Detect which cell encompasses the target text, then output its (X, Y) center coordinate. 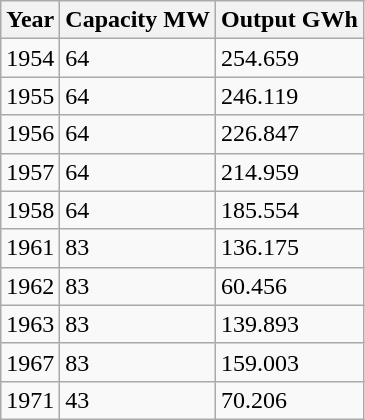
70.206 (290, 400)
226.847 (290, 134)
159.003 (290, 362)
1956 (30, 134)
1955 (30, 96)
1958 (30, 210)
1962 (30, 286)
Output GWh (290, 20)
1963 (30, 324)
43 (138, 400)
254.659 (290, 58)
136.175 (290, 248)
Capacity MW (138, 20)
1954 (30, 58)
246.119 (290, 96)
1957 (30, 172)
1971 (30, 400)
Year (30, 20)
185.554 (290, 210)
1961 (30, 248)
1967 (30, 362)
214.959 (290, 172)
139.893 (290, 324)
60.456 (290, 286)
